Locate the cell with the specified text and output its [X, Y] center coordinate. 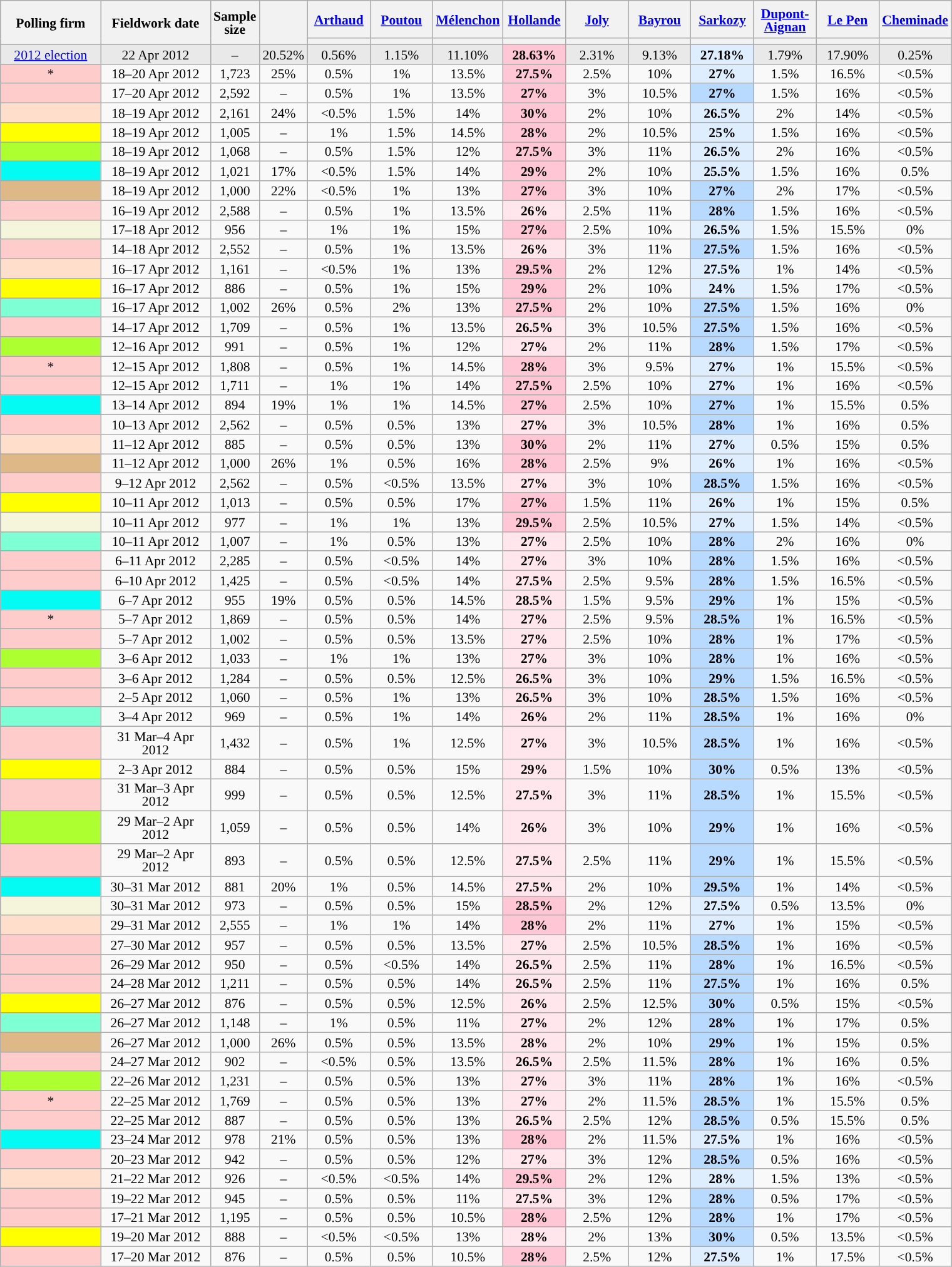
14–17 Apr 2012 [155, 327]
27.18% [722, 54]
884 [235, 769]
Bayrou [660, 19]
Le Pen [847, 19]
1,425 [235, 581]
1,195 [235, 1217]
18–20 Apr 2012 [155, 74]
6–7 Apr 2012 [155, 600]
2,555 [235, 925]
0.56% [339, 54]
1,808 [235, 366]
Fieldwork date [155, 23]
31 Mar–4 Apr 2012 [155, 743]
1.15% [401, 54]
11.10% [468, 54]
24–28 Mar 2012 [155, 984]
1,005 [235, 133]
894 [235, 406]
1,060 [235, 697]
1,013 [235, 502]
1,059 [235, 828]
10–13 Apr 2012 [155, 424]
1.79% [785, 54]
957 [235, 945]
1,711 [235, 386]
1,869 [235, 620]
2.31% [597, 54]
20% [283, 886]
13–14 Apr 2012 [155, 406]
945 [235, 1198]
3–4 Apr 2012 [155, 717]
1,148 [235, 1023]
21–22 Mar 2012 [155, 1178]
1,432 [235, 743]
17–21 Mar 2012 [155, 1217]
Joly [597, 19]
9–12 Apr 2012 [155, 483]
Samplesize [235, 23]
977 [235, 522]
956 [235, 229]
0.25% [915, 54]
17.90% [847, 54]
14–18 Apr 2012 [155, 249]
2–5 Apr 2012 [155, 697]
9% [660, 463]
978 [235, 1139]
Mélenchon [468, 19]
17–18 Apr 2012 [155, 229]
887 [235, 1121]
1,723 [235, 74]
6–11 Apr 2012 [155, 561]
Arthaud [339, 19]
2–3 Apr 2012 [155, 769]
Dupont-Aignan [785, 19]
17.5% [847, 1257]
12–16 Apr 2012 [155, 347]
902 [235, 1062]
26–29 Mar 2012 [155, 964]
Polling firm [51, 23]
1,161 [235, 269]
2,588 [235, 210]
1,284 [235, 677]
1,769 [235, 1100]
955 [235, 600]
881 [235, 886]
999 [235, 795]
24–27 Mar 2012 [155, 1062]
2,552 [235, 249]
17–20 Apr 2012 [155, 94]
1,068 [235, 151]
19–22 Mar 2012 [155, 1198]
1,033 [235, 659]
29–31 Mar 2012 [155, 925]
1,211 [235, 984]
Sarkozy [722, 19]
25.5% [722, 172]
969 [235, 717]
1,231 [235, 1082]
1,007 [235, 541]
1,021 [235, 172]
20–23 Mar 2012 [155, 1159]
22 Apr 2012 [155, 54]
31 Mar–3 Apr 2012 [155, 795]
2,285 [235, 561]
2,592 [235, 94]
893 [235, 860]
991 [235, 347]
1,709 [235, 327]
23–24 Mar 2012 [155, 1139]
Hollande [534, 19]
22% [283, 190]
888 [235, 1237]
6–10 Apr 2012 [155, 581]
886 [235, 288]
926 [235, 1178]
Poutou [401, 19]
27–30 Mar 2012 [155, 945]
21% [283, 1139]
9.13% [660, 54]
17–20 Mar 2012 [155, 1257]
Cheminade [915, 19]
885 [235, 444]
950 [235, 964]
22–26 Mar 2012 [155, 1082]
2,161 [235, 113]
20.52% [283, 54]
2012 election [51, 54]
973 [235, 905]
16–19 Apr 2012 [155, 210]
19–20 Mar 2012 [155, 1237]
28.63% [534, 54]
942 [235, 1159]
